Return [x, y] of the center of cell containing provided text 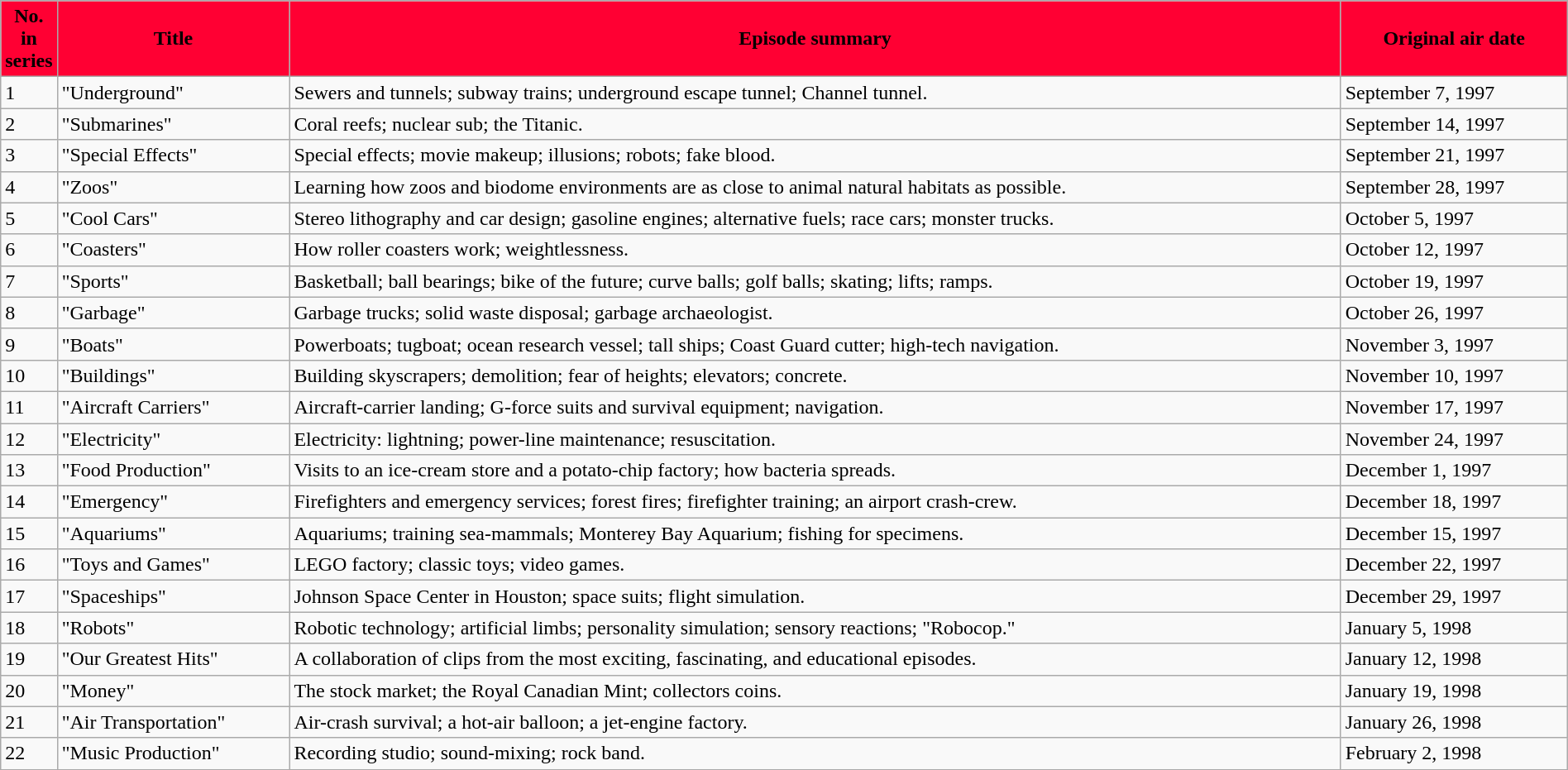
Firefighters and emergency services; forest fires; firefighter training; an airport crash-crew. [815, 502]
15 [29, 533]
6 [29, 250]
Sewers and tunnels; subway trains; underground escape tunnel; Channel tunnel. [815, 93]
21 [29, 722]
January 12, 1998 [1454, 659]
"Sports" [174, 281]
Learning how zoos and biodome environments are as close to animal natural habitats as possible. [815, 187]
"Emergency" [174, 502]
December 29, 1997 [1454, 596]
12 [29, 439]
Powerboats; tugboat; ocean research vessel; tall ships; Coast Guard cutter; high-tech navigation. [815, 344]
11 [29, 407]
December 15, 1997 [1454, 533]
"Boats" [174, 344]
Garbage trucks; solid waste disposal; garbage archaeologist. [815, 313]
16 [29, 565]
2 [29, 124]
"Garbage" [174, 313]
"Money" [174, 691]
Robotic technology; artificial limbs; personality simulation; sensory reactions; "Robocop." [815, 628]
February 2, 1998 [1454, 753]
December 1, 1997 [1454, 471]
"Food Production" [174, 471]
October 12, 1997 [1454, 250]
17 [29, 596]
18 [29, 628]
"Submarines" [174, 124]
14 [29, 502]
"Aquariums" [174, 533]
"Special Effects" [174, 155]
September 14, 1997 [1454, 124]
No. in series [29, 39]
"Buildings" [174, 375]
Original air date [1454, 39]
8 [29, 313]
13 [29, 471]
"Toys and Games" [174, 565]
1 [29, 93]
Title [174, 39]
January 19, 1998 [1454, 691]
Special effects; movie makeup; illusions; robots; fake blood. [815, 155]
"Cool Cars" [174, 218]
October 5, 1997 [1454, 218]
Basketball; ball bearings; bike of the future; curve balls; golf balls; skating; lifts; ramps. [815, 281]
"Our Greatest Hits" [174, 659]
December 18, 1997 [1454, 502]
"Underground" [174, 93]
Visits to an ice-cream store and a potato-chip factory; how bacteria spreads. [815, 471]
Aquariums; training sea-mammals; Monterey Bay Aquarium; fishing for specimens. [815, 533]
"Aircraft Carriers" [174, 407]
How roller coasters work; weightlessness. [815, 250]
October 26, 1997 [1454, 313]
Coral reefs; nuclear sub; the Titanic. [815, 124]
5 [29, 218]
7 [29, 281]
Stereo lithography and car design; gasoline engines; alternative fuels; race cars; monster trucks. [815, 218]
19 [29, 659]
Electricity: lightning; power-line maintenance; resuscitation. [815, 439]
LEGO factory; classic toys; video games. [815, 565]
Aircraft-carrier landing; G-force suits and survival equipment; navigation. [815, 407]
December 22, 1997 [1454, 565]
4 [29, 187]
Episode summary [815, 39]
"Air Transportation" [174, 722]
"Spaceships" [174, 596]
"Coasters" [174, 250]
9 [29, 344]
"Music Production" [174, 753]
November 3, 1997 [1454, 344]
November 17, 1997 [1454, 407]
October 19, 1997 [1454, 281]
"Zoos" [174, 187]
January 26, 1998 [1454, 722]
Air-crash survival; a hot-air balloon; a jet-engine factory. [815, 722]
A collaboration of clips from the most exciting, fascinating, and educational episodes. [815, 659]
September 7, 1997 [1454, 93]
January 5, 1998 [1454, 628]
20 [29, 691]
September 28, 1997 [1454, 187]
22 [29, 753]
Recording studio; sound-mixing; rock band. [815, 753]
November 24, 1997 [1454, 439]
Building skyscrapers; demolition; fear of heights; elevators; concrete. [815, 375]
The stock market; the Royal Canadian Mint; collectors coins. [815, 691]
September 21, 1997 [1454, 155]
"Electricity" [174, 439]
Johnson Space Center in Houston; space suits; flight simulation. [815, 596]
November 10, 1997 [1454, 375]
3 [29, 155]
10 [29, 375]
"Robots" [174, 628]
